Identify which cell holds the provided text, then report its [X, Y] central coordinate. 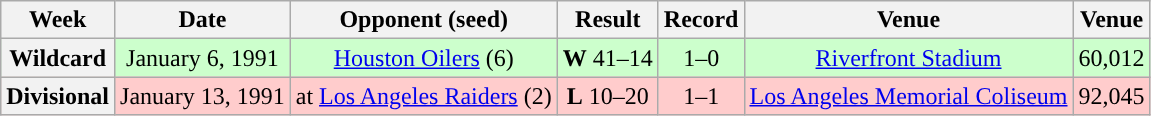
Week [58, 20]
Riverfront Stadium [908, 58]
Record [701, 20]
1–1 [701, 96]
Los Angeles Memorial Coliseum [908, 96]
60,012 [1112, 58]
Result [608, 20]
January 13, 1991 [203, 96]
1–0 [701, 58]
W 41–14 [608, 58]
at Los Angeles Raiders (2) [424, 96]
Houston Oilers (6) [424, 58]
Divisional [58, 96]
92,045 [1112, 96]
L 10–20 [608, 96]
January 6, 1991 [203, 58]
Wildcard [58, 58]
Date [203, 20]
Opponent (seed) [424, 20]
